Return [x, y] of the center of cell containing provided text 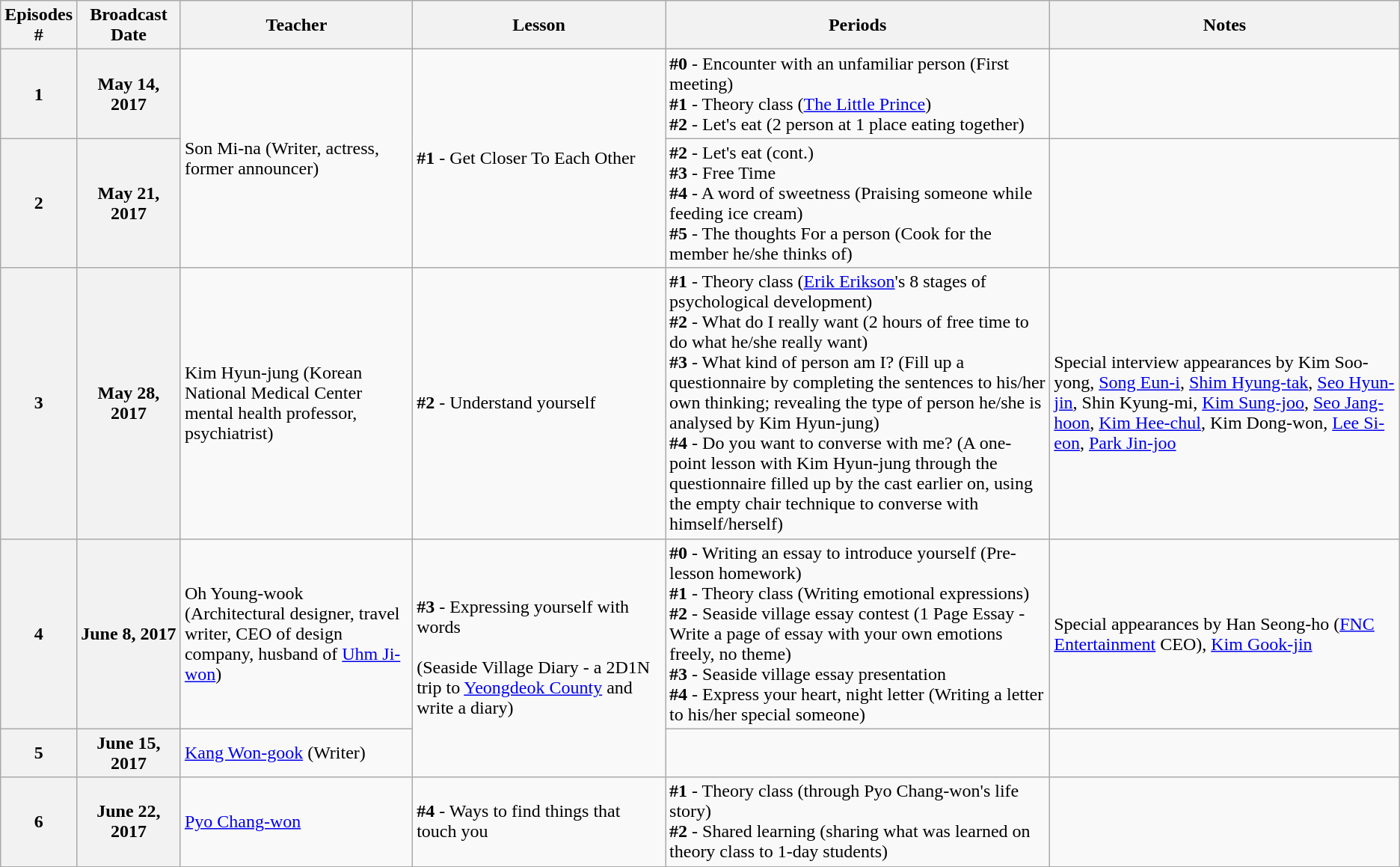
May 14, 2017 [129, 94]
June 22, 2017 [129, 821]
June 8, 2017 [129, 634]
May 28, 2017 [129, 403]
#1 - Get Closer To Each Other [539, 159]
Teacher [296, 25]
#0 - Encounter with an unfamiliar person (First meeting) #1 - Theory class (The Little Prince) #2 - Let's eat (2 person at 1 place eating together) [858, 94]
4 [39, 634]
Special appearances by Han Seong-ho (FNC Entertainment CEO), Kim Gook-jin [1225, 634]
Son Mi-na (Writer, actress, former announcer) [296, 159]
June 15, 2017 [129, 753]
3 [39, 403]
Notes [1225, 25]
#2 - Understand yourself [539, 403]
2 [39, 203]
May 21, 2017 [129, 203]
1 [39, 94]
6 [39, 821]
Lesson [539, 25]
#1 - Theory class (through Pyo Chang-won's life story) #2 - Shared learning (sharing what was learned on theory class to 1-day students) [858, 821]
Oh Young-wook (Architectural designer, travel writer, CEO of design company, husband of Uhm Ji-won) [296, 634]
#4 - Ways to find things that touch you [539, 821]
Kim Hyun-jung (Korean National Medical Center mental health professor, psychiatrist) [296, 403]
Broadcast Date [129, 25]
Periods [858, 25]
Episodes # [39, 25]
#3 - Expressing yourself with words (Seaside Village Diary - a 2D1N trip to Yeongdeok County and write a diary) [539, 658]
Pyo Chang-won [296, 821]
5 [39, 753]
Kang Won-gook (Writer) [296, 753]
